Return the (x, y) coordinate for the center point of the cell that contains the specified text.  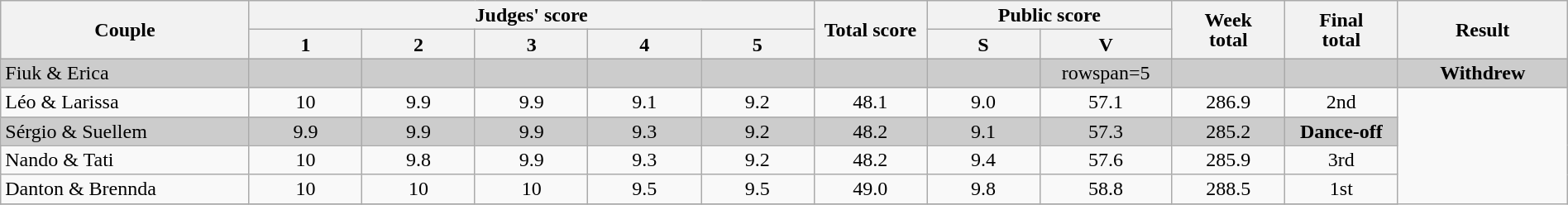
48.1 (870, 102)
286.9 (1229, 102)
1st (1341, 188)
285.2 (1229, 131)
285.9 (1229, 160)
Fiuk & Erica (125, 73)
9.4 (984, 160)
Total score (870, 30)
9.0 (984, 102)
rowspan=5 (1106, 73)
1 (306, 45)
S (984, 45)
Dance-off (1341, 131)
Sérgio & Suellem (125, 131)
3 (531, 45)
Finaltotal (1341, 30)
3rd (1341, 160)
5 (758, 45)
2nd (1341, 102)
49.0 (870, 188)
Weektotal (1229, 30)
Danton & Brennda (125, 188)
57.6 (1106, 160)
Nando & Tati (125, 160)
4 (645, 45)
Léo & Larissa (125, 102)
Withdrew (1482, 73)
57.3 (1106, 131)
Result (1482, 30)
2 (418, 45)
Judges' score (531, 15)
58.8 (1106, 188)
57.1 (1106, 102)
V (1106, 45)
288.5 (1229, 188)
Public score (1049, 15)
Couple (125, 30)
